From the cell containing the given text, extract its center point as [x, y] coordinate. 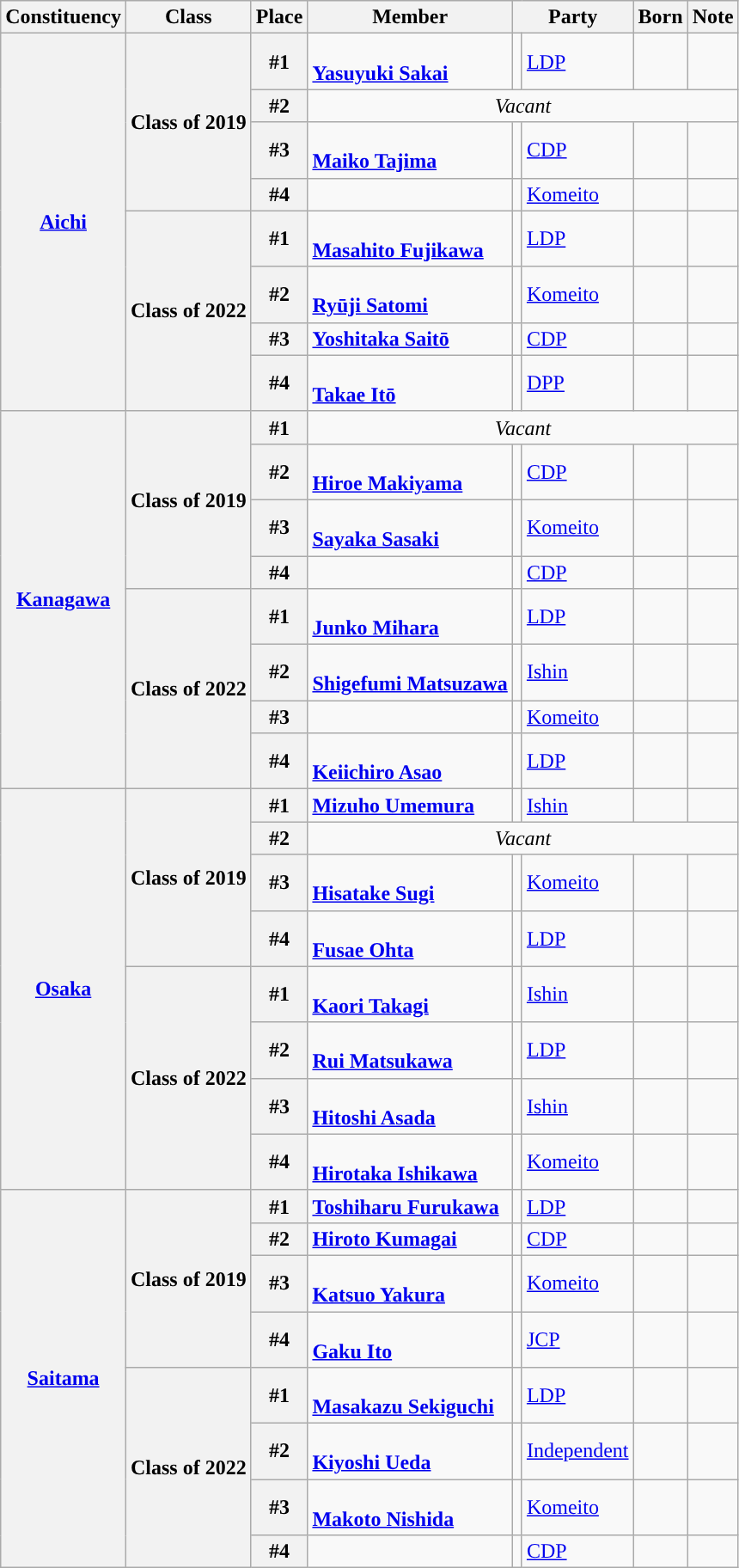
Ryūji Satomi [410, 294]
Party [572, 17]
DPP [577, 383]
JCP [577, 1339]
Gaku Ito [410, 1339]
Maiko Tajima [410, 150]
Katsuo Yakura [410, 1283]
Class [188, 17]
Place [279, 17]
Makoto Nishida [410, 1508]
Osaka [64, 989]
Note [713, 17]
Masakazu Sekiguchi [410, 1396]
Hiroto Kumagai [410, 1239]
Shigefumi Matsuzawa [410, 672]
Independent [577, 1451]
Saitama [64, 1379]
Toshiharu Furukawa [410, 1206]
Masahito Fujikawa [410, 239]
Kanagawa [64, 600]
Yasuyuki Sakai [410, 62]
Hirotaka Ishikawa [410, 1162]
Sayaka Sasaki [410, 528]
Hitoshi Asada [410, 1106]
Hisatake Sugi [410, 882]
Kiyoshi Ueda [410, 1451]
Fusae Ohta [410, 939]
Mizuho Umemura [410, 805]
Born [660, 17]
Junko Mihara [410, 617]
Takae Itō [410, 383]
Hiroe Makiyama [410, 471]
Aichi [64, 223]
Keiichiro Asao [410, 762]
Constituency [64, 17]
Kaori Takagi [410, 994]
Member [410, 17]
Rui Matsukawa [410, 1050]
Yoshitaka Saitō [410, 339]
